Provide the (x, y) coordinate of the cell's center where the given text is located.  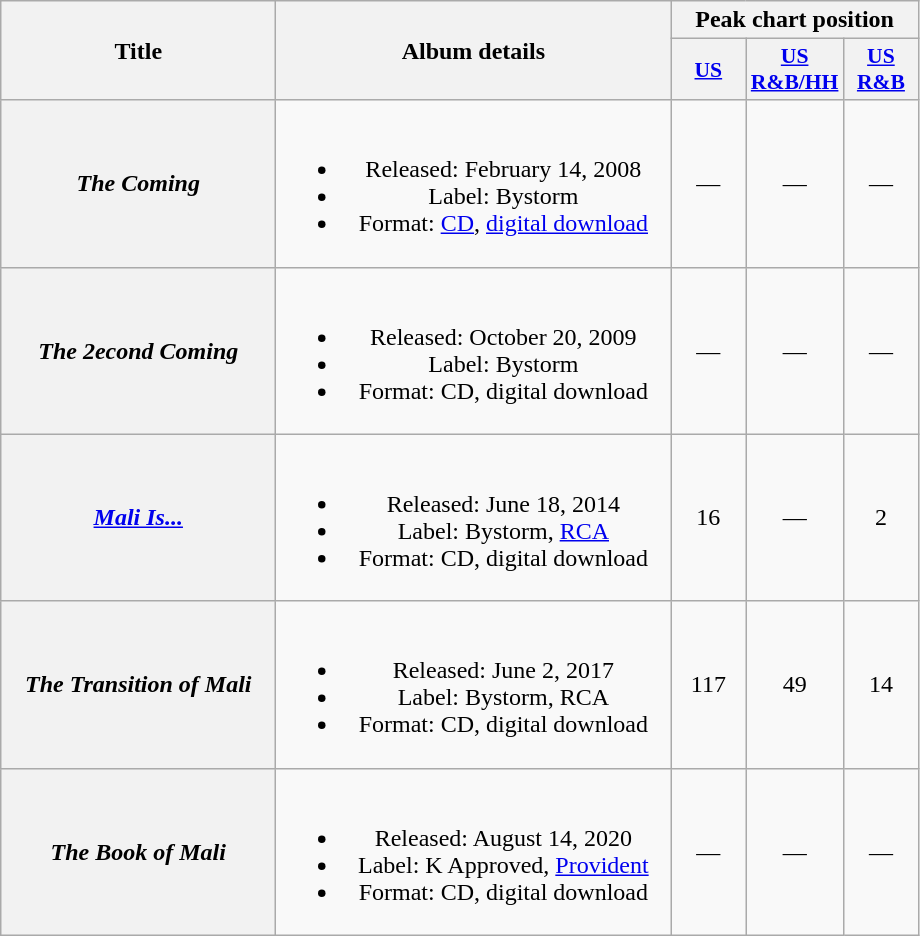
US (708, 70)
14 (880, 684)
USR&B/HH (795, 70)
Title (138, 50)
The Book of Mali (138, 852)
49 (795, 684)
US R&B (880, 70)
16 (708, 518)
Mali Is... (138, 518)
Peak chart position (795, 20)
The 2econd Coming (138, 350)
Released: June 18, 2014Label: Bystorm, RCAFormat: CD, digital download (474, 518)
117 (708, 684)
Released: February 14, 2008Label: BystormFormat: CD, digital download (474, 184)
Released: August 14, 2020Label: K Approved, ProvidentFormat: CD, digital download (474, 852)
Released: October 20, 2009Label: BystormFormat: CD, digital download (474, 350)
The Coming (138, 184)
Released: June 2, 2017Label: Bystorm, RCAFormat: CD, digital download (474, 684)
Album details (474, 50)
The Transition of Mali (138, 684)
2 (880, 518)
